Output the [x, y] coordinate of the center of the cell containing the given text.  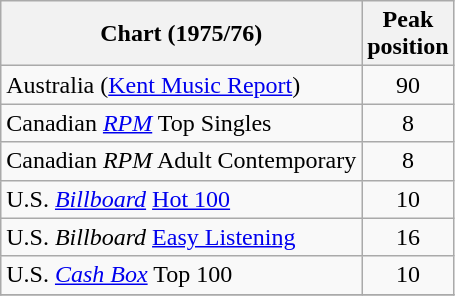
U.S. Cash Box Top 100 [182, 275]
Australia (Kent Music Report) [182, 85]
Canadian RPM Top Singles [182, 123]
16 [408, 237]
90 [408, 85]
Canadian RPM Adult Contemporary [182, 161]
Chart (1975/76) [182, 34]
Peakposition [408, 34]
U.S. Billboard Easy Listening [182, 237]
U.S. Billboard Hot 100 [182, 199]
